Search for the cell housing the specified text and yield its [X, Y] center coordinate. 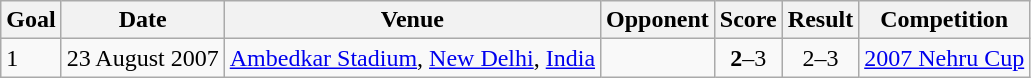
2007 Nehru Cup [944, 58]
23 August 2007 [142, 58]
Date [142, 20]
Opponent [658, 20]
Ambedkar Stadium, New Delhi, India [412, 58]
Venue [412, 20]
Result [820, 20]
Competition [944, 20]
1 [31, 58]
Goal [31, 20]
Score [748, 20]
